Search for the cell housing the specified text and yield its [X, Y] center coordinate. 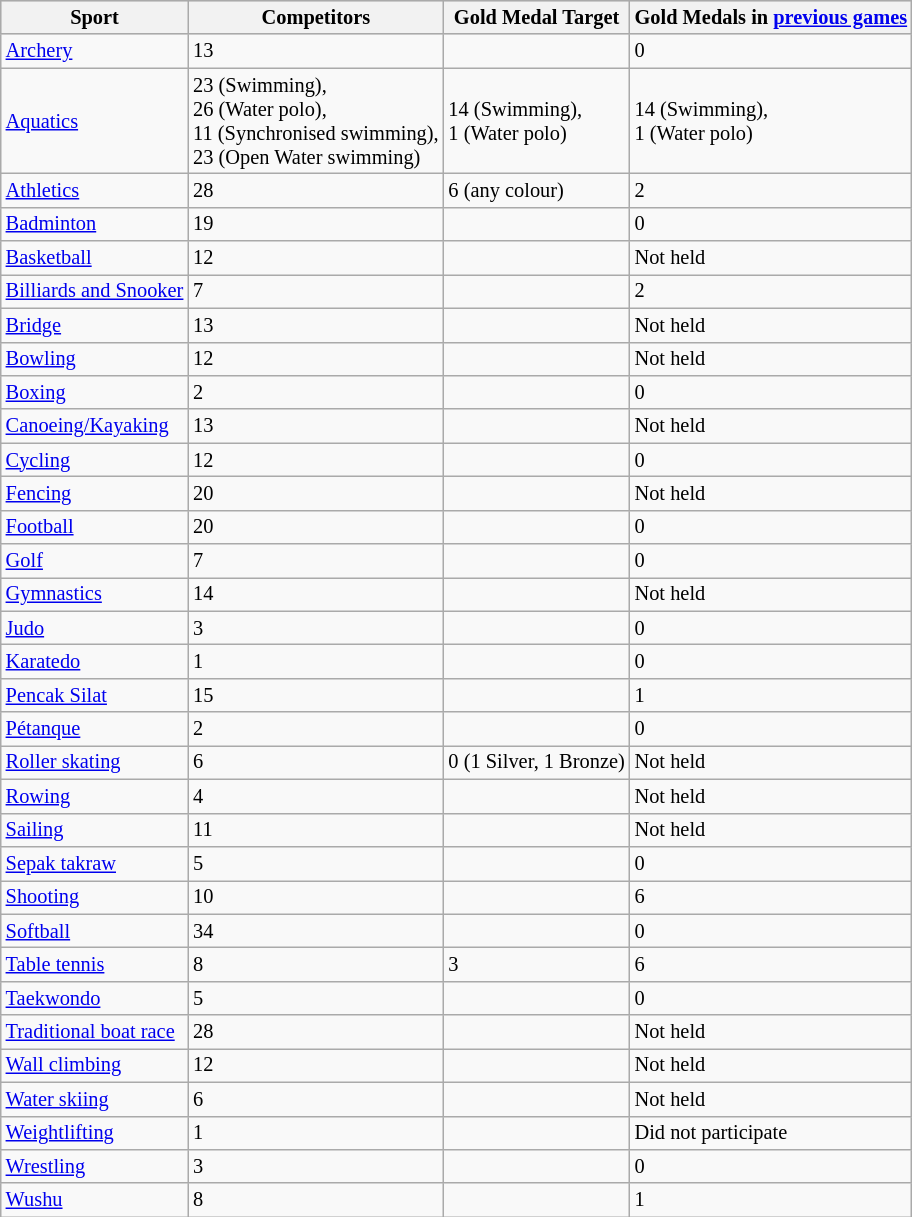
Archery [95, 51]
Did not participate [771, 1133]
Wrestling [95, 1166]
Pencak Silat [95, 695]
34 [316, 931]
Gymnastics [95, 594]
Table tennis [95, 964]
Gold Medal Target [537, 17]
6 (any colour) [537, 190]
23 (Swimming), 26 (Water polo), 11 (Synchronised swimming), 23 (Open Water swimming) [316, 121]
Billiards and Snooker [95, 291]
Karatedo [95, 661]
Competitors [316, 17]
Golf [95, 561]
11 [316, 830]
Gold Medals in previous games [771, 17]
Shooting [95, 897]
4 [316, 796]
Taekwondo [95, 998]
Roller skating [95, 762]
Pétanque [95, 729]
Athletics [95, 190]
19 [316, 224]
Bowling [95, 359]
Badminton [95, 224]
Bridge [95, 325]
Sepak takraw [95, 863]
Softball [95, 931]
Rowing [95, 796]
Sport [95, 17]
Canoeing/Kayaking [95, 426]
Cycling [95, 460]
Boxing [95, 392]
Basketball [95, 258]
15 [316, 695]
Wushu [95, 1200]
Fencing [95, 493]
Judo [95, 628]
Sailing [95, 830]
Traditional boat race [95, 1032]
Water skiing [95, 1099]
Weightlifting [95, 1133]
Football [95, 527]
0 (1 Silver, 1 Bronze) [537, 762]
Aquatics [95, 121]
10 [316, 897]
Wall climbing [95, 1065]
14 [316, 594]
